Determine the [X, Y] coordinate at the center of the cell enclosing the given text.  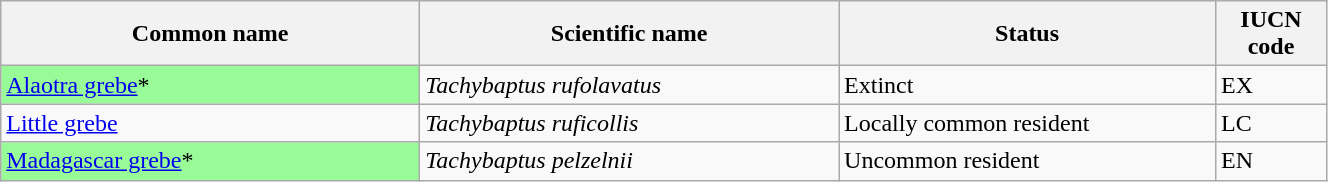
EX [1272, 85]
Common name [210, 34]
Alaotra grebe* [210, 85]
Tachybaptus rufolavatus [630, 85]
Tachybaptus ruficollis [630, 123]
Scientific name [630, 34]
Tachybaptus pelzelnii [630, 161]
Uncommon resident [1028, 161]
Locally common resident [1028, 123]
EN [1272, 161]
Little grebe [210, 123]
Status [1028, 34]
LC [1272, 123]
Madagascar grebe* [210, 161]
IUCN code [1272, 34]
Extinct [1028, 85]
